Output the (X, Y) coordinate of the center of the cell containing the given text.  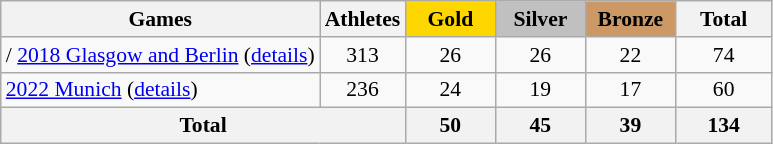
22 (630, 55)
74 (724, 55)
Bronze (630, 19)
60 (724, 90)
134 (724, 126)
Gold (450, 19)
24 (450, 90)
Athletes (363, 19)
39 (630, 126)
Silver (540, 19)
19 (540, 90)
45 (540, 126)
17 (630, 90)
2022 Munich (details) (160, 90)
Games (160, 19)
313 (363, 55)
50 (450, 126)
236 (363, 90)
/ 2018 Glasgow and Berlin (details) (160, 55)
